Detect which cell encompasses the target text, then output its (X, Y) center coordinate. 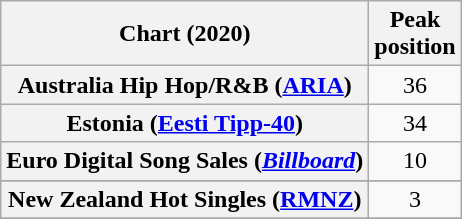
Chart (2020) (185, 34)
Estonia (Eesti Tipp-40) (185, 123)
Euro Digital Song Sales (Billboard) (185, 161)
Peakposition (415, 34)
10 (415, 161)
36 (415, 85)
3 (415, 199)
34 (415, 123)
New Zealand Hot Singles (RMNZ) (185, 199)
Australia Hip Hop/R&B (ARIA) (185, 85)
